Determine the [X, Y] coordinate at the center of the cell enclosing the given text.  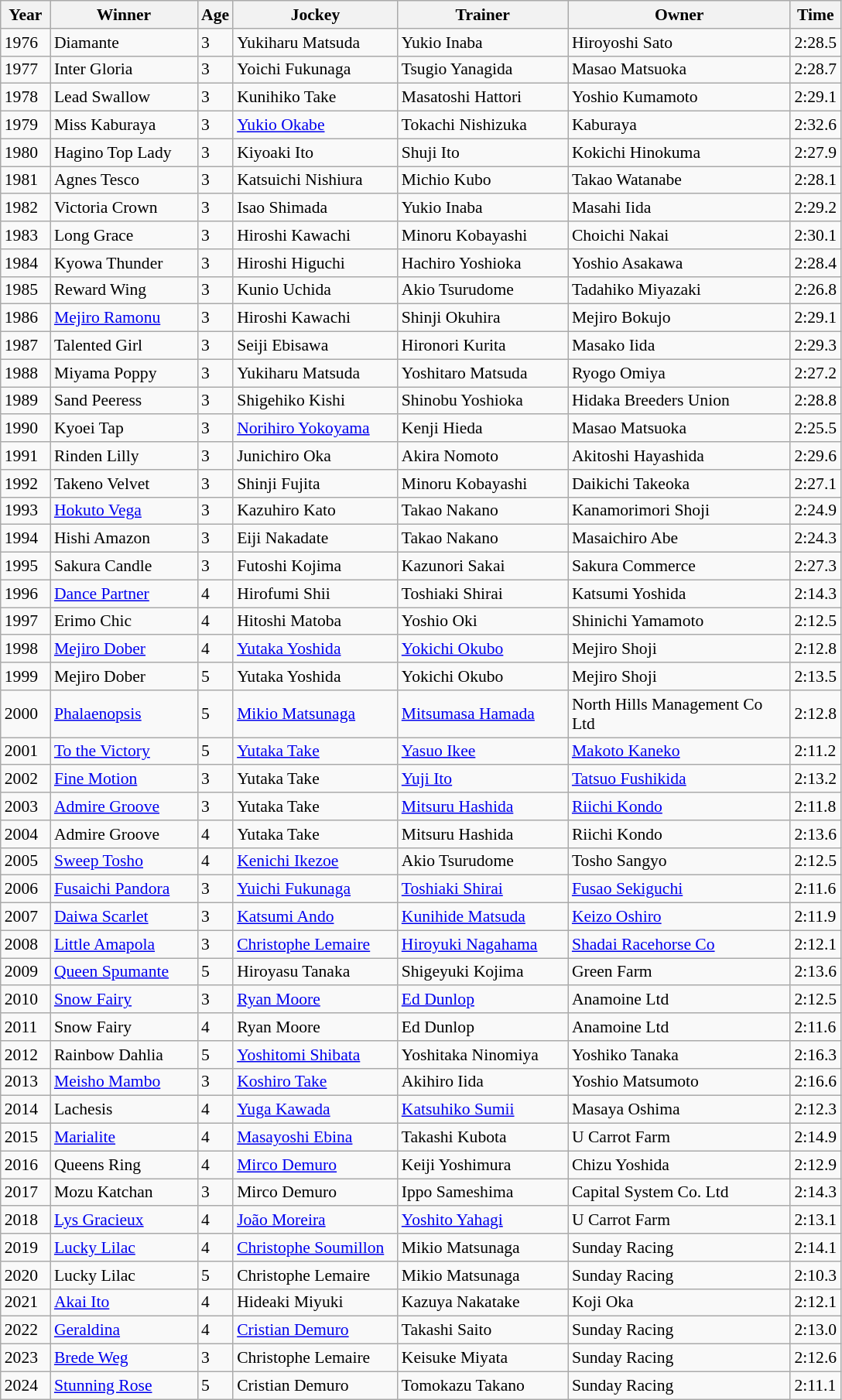
1994 [26, 539]
Erimo Chic [124, 621]
Mozu Katchan [124, 1193]
Capital System Co. Ltd [679, 1193]
Mejiro Bokujo [679, 318]
2:28.4 [816, 263]
Hiroyasu Tanaka [316, 972]
Takashi Kubota [483, 1138]
Kunio Uchida [316, 290]
Tadahiko Miyazaki [679, 290]
1996 [26, 594]
2:14.1 [816, 1248]
2004 [26, 834]
Kyoei Tap [124, 429]
Hachiro Yoshioka [483, 263]
Yoshitomi Shibata [316, 1055]
2006 [26, 889]
Kunihiko Take [316, 98]
Kenichi Ikezoe [316, 861]
2:13.1 [816, 1220]
Kanamorimori Shoji [679, 511]
2:24.9 [816, 511]
Hiroyoshi Sato [679, 43]
2018 [26, 1220]
Ryogo Omiya [679, 373]
Lead Swallow [124, 98]
2007 [26, 917]
1978 [26, 98]
Shinji Okuhira [483, 318]
2:11.8 [816, 806]
Owner [679, 15]
1980 [26, 152]
Long Grace [124, 235]
Hiroyuki Nagahama [483, 944]
2:16.3 [816, 1055]
2:25.5 [816, 429]
Victoria Crown [124, 208]
2022 [26, 1330]
Masaichiro Abe [679, 539]
Yukio Okabe [316, 125]
To the Victory [124, 751]
2023 [26, 1358]
Yuichi Fukunaga [316, 889]
Norihiro Yokoyama [316, 429]
Little Amapola [124, 944]
Yoshitaro Matsuda [483, 373]
North Hills Management Co Ltd [679, 714]
Miyama Poppy [124, 373]
Katsumi Ando [316, 917]
Hitoshi Matoba [316, 621]
Masako Iida [679, 346]
Shinichi Yamamoto [679, 621]
Trainer [483, 15]
2:30.1 [816, 235]
Hironori Kurita [483, 346]
Tomokazu Takano [483, 1385]
2:26.8 [816, 290]
Tsugio Yanagida [483, 70]
Futoshi Kojima [316, 567]
Sweep Tosho [124, 861]
Stunning Rose [124, 1385]
2:13.5 [816, 676]
Christophe Soumillon [316, 1248]
1990 [26, 429]
2:13.0 [816, 1330]
2002 [26, 779]
2001 [26, 751]
1985 [26, 290]
Green Farm [679, 972]
Kunihide Matsuda [483, 917]
Yoichi Fukunaga [316, 70]
Isao Shimada [316, 208]
2:27.9 [816, 152]
Year [26, 15]
Keizo Oshiro [679, 917]
Katsuichi Nishiura [316, 180]
1984 [26, 263]
2:29.3 [816, 346]
Akihiro Iida [483, 1082]
Shigeyuki Kojima [483, 972]
1997 [26, 621]
1991 [26, 456]
Hagino Top Lady [124, 152]
Masaya Oshima [679, 1110]
1992 [26, 484]
Keiji Yoshimura [483, 1165]
Queen Spumante [124, 972]
Hirofumi Shii [316, 594]
2:16.6 [816, 1082]
1999 [26, 676]
Marialite [124, 1138]
2020 [26, 1275]
2010 [26, 1000]
Makoto Kaneko [679, 751]
2:28.8 [816, 401]
1989 [26, 401]
Katsuhiko Sumii [483, 1110]
Yoshio Oki [483, 621]
2:12.9 [816, 1165]
Jockey [316, 15]
2013 [26, 1082]
Yoshito Yahagi [483, 1220]
Shadai Racehorse Co [679, 944]
1986 [26, 318]
Yoshitaka Ninomiya [483, 1055]
2019 [26, 1248]
Seiji Ebisawa [316, 346]
Lys Gracieux [124, 1220]
2:29.2 [816, 208]
João Moreira [316, 1220]
Inter Gloria [124, 70]
Shigehiko Kishi [316, 401]
2005 [26, 861]
Rinden Lilly [124, 456]
Eiji Nakadate [316, 539]
Mitsumasa Hamada [483, 714]
2:27.2 [816, 373]
1977 [26, 70]
Yoshio Kumamoto [679, 98]
Geraldina [124, 1330]
Michio Kubo [483, 180]
Chizu Yoshida [679, 1165]
Takeno Velvet [124, 484]
Kazuya Nakatake [483, 1302]
Akai Ito [124, 1302]
2:10.3 [816, 1275]
2:13.2 [816, 779]
2:28.7 [816, 70]
Akitoshi Hayashida [679, 456]
Yuga Kawada [316, 1110]
Choichi Nakai [679, 235]
Miss Kaburaya [124, 125]
Hideaki Miyuki [316, 1302]
Takao Watanabe [679, 180]
Agnes Tesco [124, 180]
Kazuhiro Kato [316, 511]
Brede Weg [124, 1358]
Diamante [124, 43]
1983 [26, 235]
Kaburaya [679, 125]
Koshiro Take [316, 1082]
1979 [26, 125]
Sakura Commerce [679, 567]
1976 [26, 43]
1981 [26, 180]
Hokuto Vega [124, 511]
1987 [26, 346]
Reward Wing [124, 290]
2009 [26, 972]
2:27.3 [816, 567]
Masayoshi Ebina [316, 1138]
2:14.9 [816, 1138]
2012 [26, 1055]
2024 [26, 1385]
Kazunori Sakai [483, 567]
Tatsuo Fushikida [679, 779]
Lachesis [124, 1110]
Shinji Fujita [316, 484]
2011 [26, 1027]
Yuji Ito [483, 779]
Queens Ring [124, 1165]
Masatoshi Hattori [483, 98]
Keisuke Miyata [483, 1358]
Koji Oka [679, 1302]
Rainbow Dahlia [124, 1055]
2000 [26, 714]
Meisho Mambo [124, 1082]
2:12.3 [816, 1110]
Talented Girl [124, 346]
Dance Partner [124, 594]
Masahi Iida [679, 208]
Phalaenopsis [124, 714]
Daiwa Scarlet [124, 917]
Mejiro Ramonu [124, 318]
Katsumi Yoshida [679, 594]
Junichiro Oka [316, 456]
2:11.2 [816, 751]
2:24.3 [816, 539]
2014 [26, 1110]
Kyowa Thunder [124, 263]
Shuji Ito [483, 152]
2008 [26, 944]
Fusaichi Pandora [124, 889]
Tosho Sangyo [679, 861]
Sakura Candle [124, 567]
Yoshiko Tanaka [679, 1055]
1993 [26, 511]
2:11.9 [816, 917]
2:28.5 [816, 43]
2017 [26, 1193]
Akira Nomoto [483, 456]
Kenji Hieda [483, 429]
2:11.1 [816, 1385]
Sand Peeress [124, 401]
2015 [26, 1138]
1988 [26, 373]
Hishi Amazon [124, 539]
Fusao Sekiguchi [679, 889]
Tokachi Nishizuka [483, 125]
Hidaka Breeders Union [679, 401]
Time [816, 15]
Shinobu Yoshioka [483, 401]
2:27.1 [816, 484]
2:32.6 [816, 125]
2:28.1 [816, 180]
Winner [124, 15]
Fine Motion [124, 779]
Daikichi Takeoka [679, 484]
2021 [26, 1302]
Yoshio Matsumoto [679, 1082]
Yasuo Ikee [483, 751]
Kiyoaki Ito [316, 152]
2:29.6 [816, 456]
Ippo Sameshima [483, 1193]
2:12.6 [816, 1358]
1982 [26, 208]
1995 [26, 567]
Age [215, 15]
1998 [26, 649]
Hiroshi Higuchi [316, 263]
Yoshio Asakawa [679, 263]
Kokichi Hinokuma [679, 152]
2016 [26, 1165]
Takashi Saito [483, 1330]
2003 [26, 806]
